For the text-containing cell, return its midpoint in (X, Y) coordinate format. 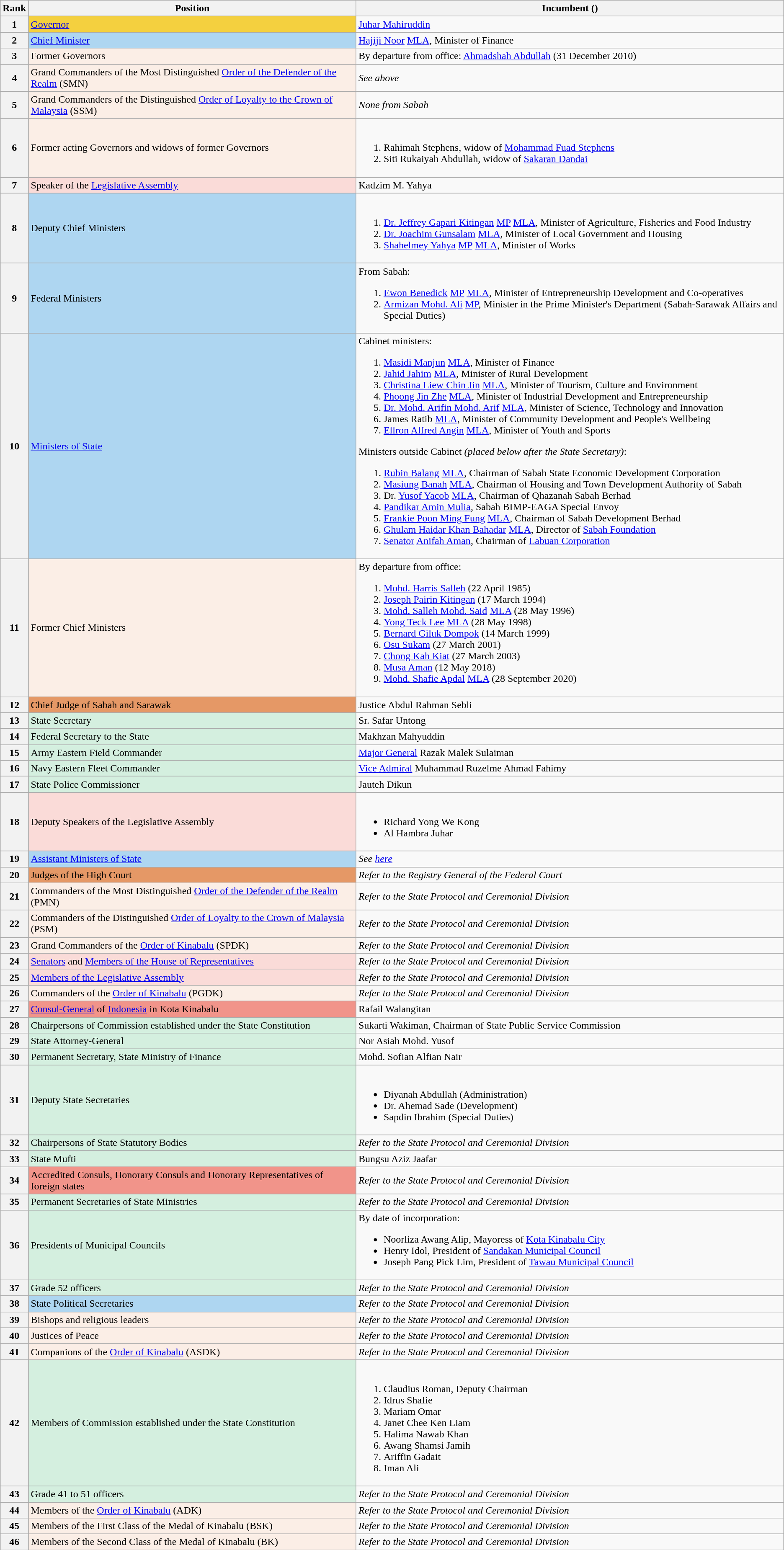
25 (14, 977)
State Secretary (193, 721)
Senators and Members of the House of Representatives (193, 961)
13 (14, 721)
Commanders of the Order of Kinabalu (PGDK) (193, 993)
Rafail Walangitan (570, 1009)
Judges of the High Court (193, 875)
Bungsu Aziz Jaafar (570, 1159)
Juhar Mahiruddin (570, 24)
Chief Minister (193, 40)
Mohd. Sofian Alfian Nair (570, 1057)
14 (14, 737)
Presidents of Municipal Councils (193, 1245)
Bishops and religious leaders (193, 1320)
37 (14, 1288)
2 (14, 40)
Chairpersons of State Statutory Bodies (193, 1143)
Companions of the Order of Kinabalu (ASDK) (193, 1351)
Justice Abdul Rahman Sebli (570, 705)
Members of Commission established under the State Constitution (193, 1423)
Governor (193, 24)
Deputy Chief Ministers (193, 228)
38 (14, 1304)
21 (14, 896)
5 (14, 105)
Justices of Peace (193, 1336)
4 (14, 78)
Richard Yong We KongAl Hambra Juhar (570, 822)
Members of the Order of Kinabalu (ADK) (193, 1510)
Hajiji Noor MLA, Minister of Finance (570, 40)
9 (14, 298)
7 (14, 185)
41 (14, 1351)
Sr. Safar Untong (570, 721)
23 (14, 945)
Commanders of the Distinguished Order of Loyalty to the Crown of Malaysia (PSM) (193, 924)
State Police Commissioner (193, 784)
Permanent Secretary, State Ministry of Finance (193, 1057)
Incumbent () (570, 8)
State Mufti (193, 1159)
17 (14, 784)
39 (14, 1320)
Commanders of the Most Distinguished Order of the Defender of the Realm (PMN) (193, 896)
44 (14, 1510)
18 (14, 822)
30 (14, 1057)
Chief Judge of Sabah and Sarawak (193, 705)
Claudius Roman, Deputy ChairmanIdrus ShafieMariam OmarJanet Chee Ken LiamHalima Nawab KhanAwang Shamsi JamihAriffin GadaitIman Ali (570, 1423)
Federal Ministers (193, 298)
16 (14, 769)
24 (14, 961)
Makhzan Mahyuddin (570, 737)
Ministers of State (193, 446)
43 (14, 1494)
Rahimah Stephens, widow of Mohammad Fuad StephensSiti Rukaiyah Abdullah, widow of Sakaran Dandai (570, 148)
By departure from office: Ahmadshah Abdullah (31 December 2010) (570, 56)
Army Eastern Field Commander (193, 753)
22 (14, 924)
Diyanah Abdullah (Administration)Dr. Ahemad Sade (Development)Sapdin Ibrahim (Special Duties) (570, 1100)
Members of the Legislative Assembly (193, 977)
State Attorney-General (193, 1041)
Members of the First Class of the Medal of Kinabalu (BSK) (193, 1526)
See here (570, 859)
Members of the Second Class of the Medal of Kinabalu (BK) (193, 1542)
11 (14, 627)
36 (14, 1245)
State Political Secretaries (193, 1304)
Kadzim M. Yahya (570, 185)
Chairpersons of Commission established under the State Constitution (193, 1025)
34 (14, 1180)
Grade 52 officers (193, 1288)
12 (14, 705)
33 (14, 1159)
40 (14, 1336)
8 (14, 228)
Permanent Secretaries of State Ministries (193, 1202)
Rank (14, 8)
Grade 41 to 51 officers (193, 1494)
6 (14, 148)
See above (570, 78)
28 (14, 1025)
Sukarti Wakiman, Chairman of State Public Service Commission (570, 1025)
31 (14, 1100)
Federal Secretary to the State (193, 737)
45 (14, 1526)
Accredited Consuls, Honorary Consuls and Honorary Representatives of foreign states (193, 1180)
Jauteh Dikun (570, 784)
Deputy State Secretaries (193, 1100)
19 (14, 859)
Grand Commanders of the Most Distinguished Order of the Defender of the Realm (SMN) (193, 78)
None from Sabah (570, 105)
Navy Eastern Fleet Commander (193, 769)
27 (14, 1009)
Assistant Ministers of State (193, 859)
Speaker of the Legislative Assembly (193, 185)
Vice Admiral Muhammad Ruzelme Ahmad Fahimy (570, 769)
1 (14, 24)
3 (14, 56)
35 (14, 1202)
Former Chief Ministers (193, 627)
Major General Razak Malek Sulaiman (570, 753)
29 (14, 1041)
Grand Commanders of the Order of Kinabalu (SPDK) (193, 945)
Position (193, 8)
Refer to the Registry General of the Federal Court (570, 875)
Grand Commanders of the Distinguished Order of Loyalty to the Crown of Malaysia (SSM) (193, 105)
26 (14, 993)
Nor Asiah Mohd. Yusof (570, 1041)
32 (14, 1143)
Deputy Speakers of the Legislative Assembly (193, 822)
10 (14, 446)
46 (14, 1542)
Former acting Governors and widows of former Governors (193, 148)
Consul-General of Indonesia in Kota Kinabalu (193, 1009)
42 (14, 1423)
15 (14, 753)
20 (14, 875)
Former Governors (193, 56)
